Find where the given text appears and provide that cell's center as (x, y) coordinate. 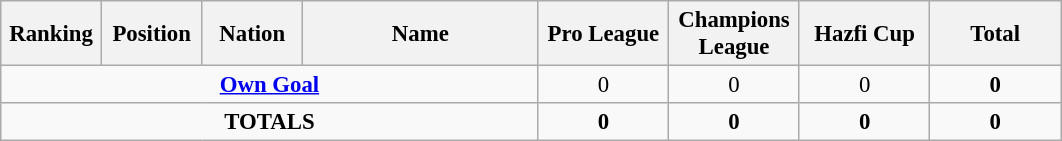
TOTALS (270, 122)
Pro League (604, 34)
Ranking (52, 34)
Champions League (734, 34)
Position (152, 34)
Total (996, 34)
Hazfi Cup (864, 34)
Own Goal (270, 85)
Nation (252, 34)
Name (421, 34)
